Scan for the cell matching the given text and deliver its (X, Y) coordinate at center. 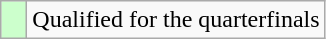
Qualified for the quarterfinals (176, 20)
